Identify which cell holds the provided text, then report its [x, y] central coordinate. 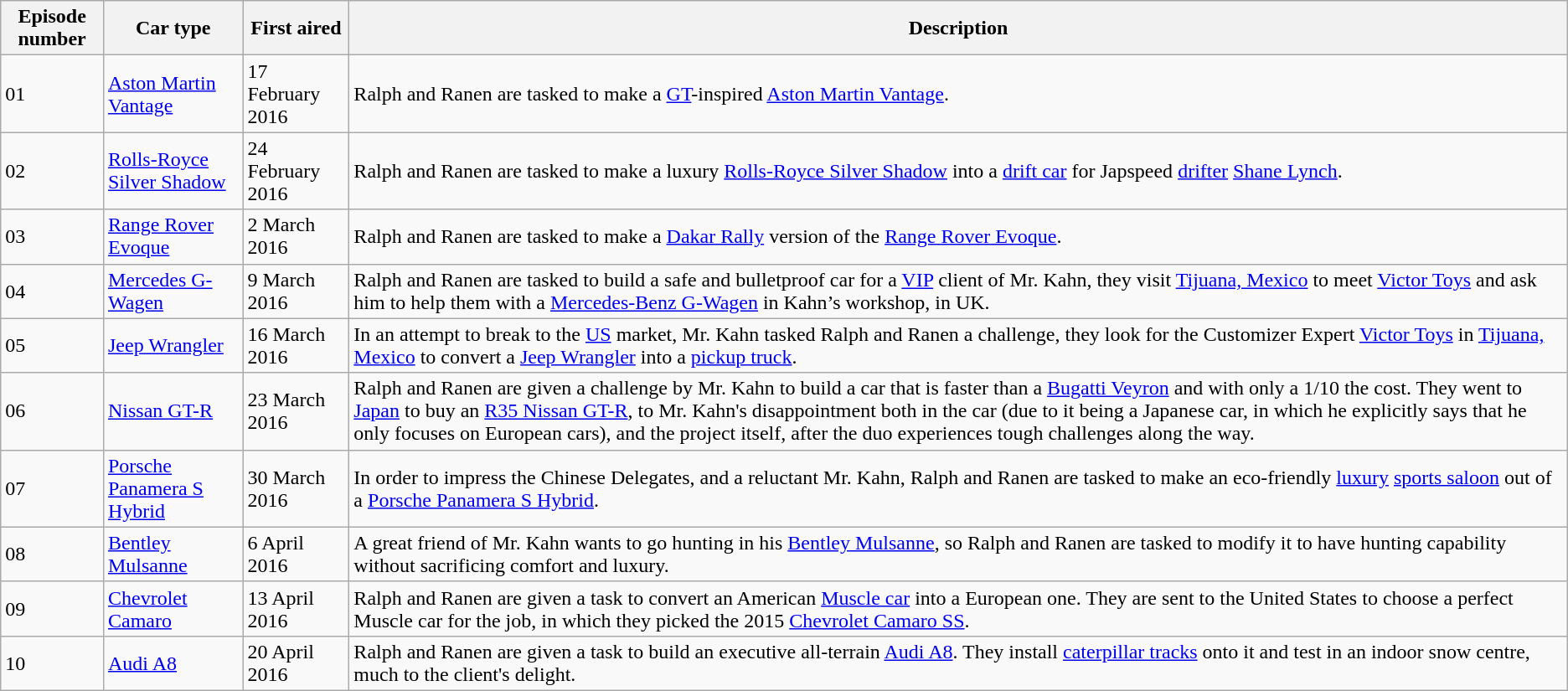
Ralph and Ranen are tasked to make a GT-inspired Aston Martin Vantage. [958, 94]
6 April 2016 [297, 554]
Jeep Wrangler [173, 345]
07 [52, 488]
Range Rover Evoque [173, 236]
04 [52, 291]
Mercedes G-Wagen [173, 291]
17 February 2016 [297, 94]
05 [52, 345]
24 February 2016 [297, 171]
10 [52, 663]
09 [52, 608]
Nissan GT-R [173, 411]
23 March 2016 [297, 411]
9 March 2016 [297, 291]
30 March 2016 [297, 488]
13 April 2016 [297, 608]
03 [52, 236]
Porsche Panamera S Hybrid [173, 488]
Description [958, 28]
Aston Martin Vantage [173, 94]
08 [52, 554]
Ralph and Ranen are tasked to make a luxury Rolls-Royce Silver Shadow into a drift car for Japspeed drifter Shane Lynch. [958, 171]
Rolls-Royce Silver Shadow [173, 171]
Chevrolet Camaro [173, 608]
06 [52, 411]
Ralph and Ranen are tasked to make a Dakar Rally version of the Range Rover Evoque. [958, 236]
First aired [297, 28]
Audi A8 [173, 663]
01 [52, 94]
02 [52, 171]
16 March 2016 [297, 345]
Bentley Mulsanne [173, 554]
2 March 2016 [297, 236]
20 April 2016 [297, 663]
Episode number [52, 28]
Car type [173, 28]
